Identify which cell holds the provided text, then report its [x, y] central coordinate. 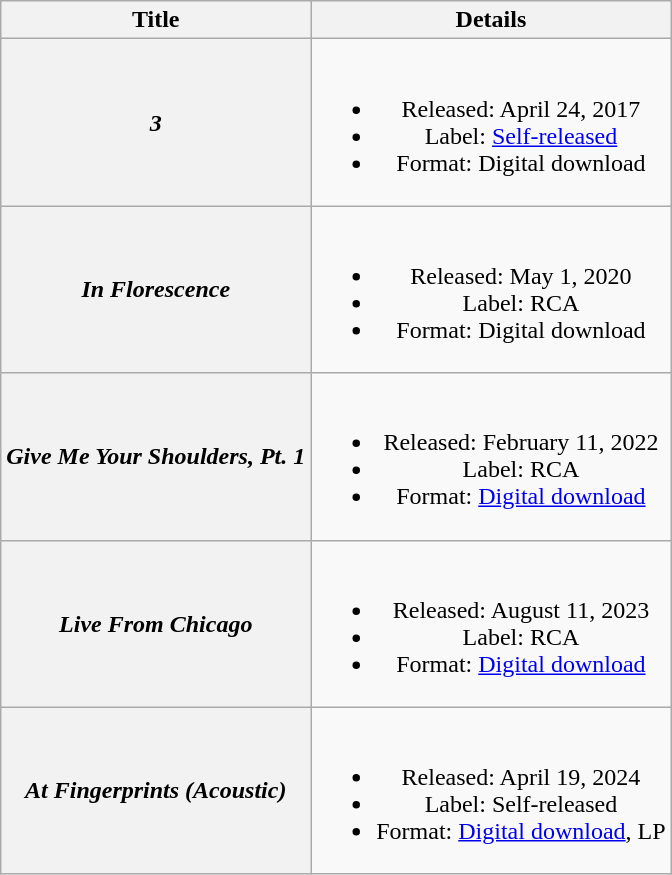
Released: April 24, 2017Label: Self-releasedFormat: Digital download [491, 122]
Released: August 11, 2023Label: RCAFormat: Digital download [491, 624]
Title [156, 20]
3 [156, 122]
Released: May 1, 2020Label: RCAFormat: Digital download [491, 290]
Details [491, 20]
Live From Chicago [156, 624]
At Fingerprints (Acoustic) [156, 790]
In Florescence [156, 290]
Released: February 11, 2022Label: RCAFormat: Digital download [491, 456]
Give Me Your Shoulders, Pt. 1 [156, 456]
Released: April 19, 2024Label: Self-releasedFormat: Digital download, LP [491, 790]
